Pinpoint the cell where the given text exists, returning its [x, y] midpoint coordinate. 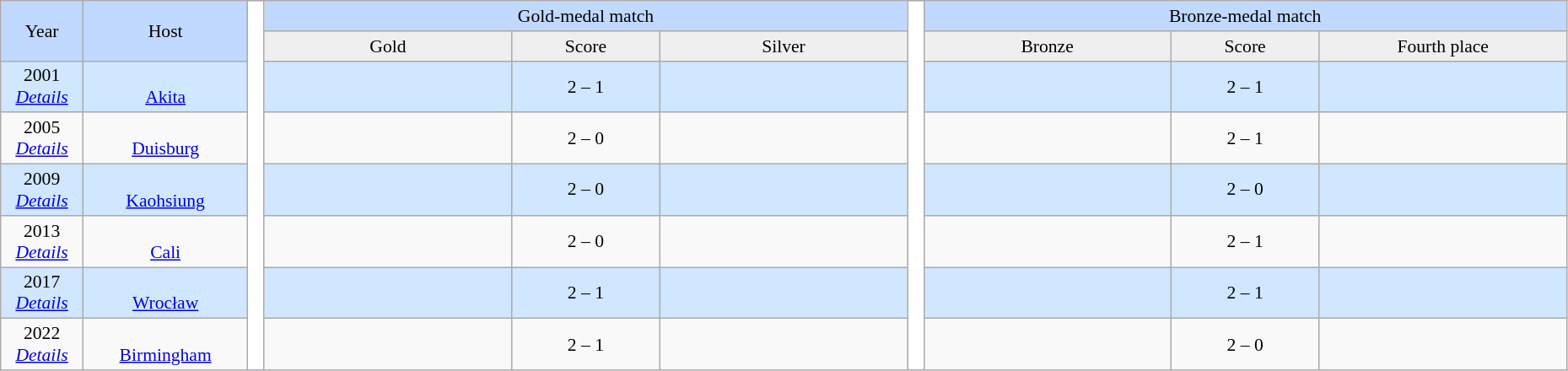
Akita [165, 86]
Birmingham [165, 344]
2022 Details [42, 344]
Kaohsiung [165, 191]
2005 Details [42, 138]
Fourth place [1442, 46]
Wrocław [165, 293]
Year [42, 30]
2009 Details [42, 191]
Bronze-medal match [1245, 16]
Cali [165, 241]
Gold [388, 46]
2017 Details [42, 293]
2001 Details [42, 86]
Duisburg [165, 138]
Host [165, 30]
Silver [783, 46]
2013 Details [42, 241]
Gold-medal match [585, 16]
Bronze [1048, 46]
